Return the (x, y) coordinate for the center point of the cell that contains the specified text.  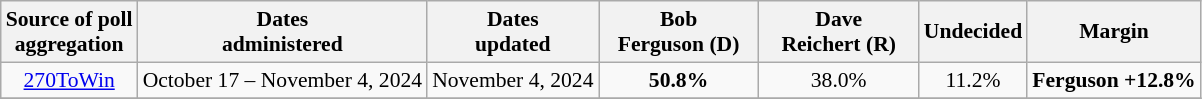
Ferguson +12.8% (1114, 80)
38.0% (839, 80)
50.8% (678, 80)
Datesupdated (512, 32)
October 17 – November 4, 2024 (283, 80)
November 4, 2024 (512, 80)
270ToWin (70, 80)
Datesadministered (283, 32)
11.2% (973, 80)
BobFerguson (D) (678, 32)
DaveReichert (R) (839, 32)
Margin (1114, 32)
Undecided (973, 32)
Source of pollaggregation (70, 32)
